Return [x, y] of the center of cell containing provided text 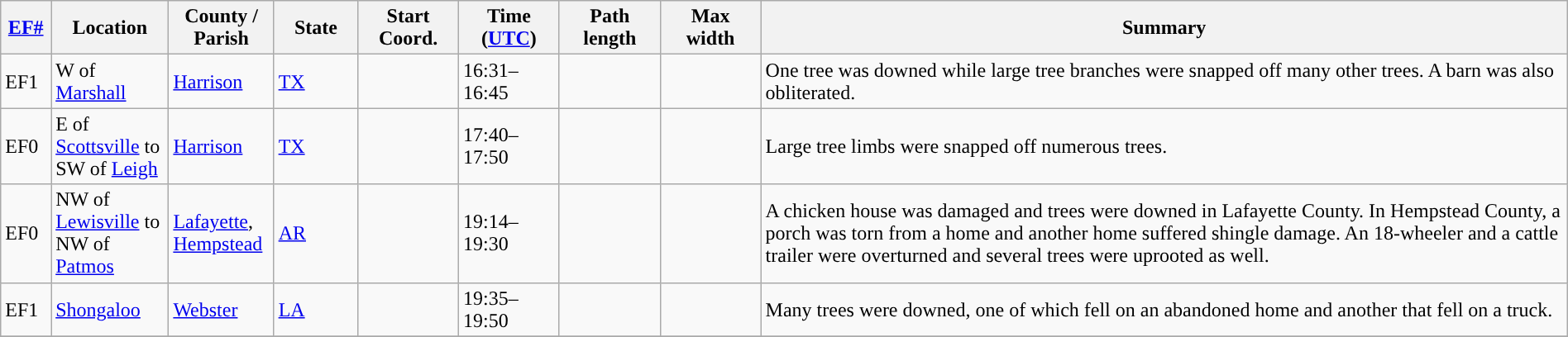
Location [110, 28]
16:31–16:45 [509, 81]
One tree was downed while large tree branches were snapped off many other trees. A barn was also obliterated. [1164, 81]
State [316, 28]
LA [316, 309]
AR [316, 233]
Large tree limbs were snapped off numerous trees. [1164, 146]
19:35–19:50 [509, 309]
17:40–17:50 [509, 146]
19:14–19:30 [509, 233]
E of Scottsville to SW of Leigh [110, 146]
Lafayette, Hempstead [222, 233]
Summary [1164, 28]
W of Marshall [110, 81]
Shongaloo [110, 309]
Max width [710, 28]
County / Parish [222, 28]
Start Coord. [409, 28]
NW of Lewisville to NW of Patmos [110, 233]
Path length [610, 28]
Many trees were downed, one of which fell on an abandoned home and another that fell on a truck. [1164, 309]
EF# [26, 28]
Webster [222, 309]
Time (UTC) [509, 28]
